From the cell containing the given text, extract its center point as (X, Y) coordinate. 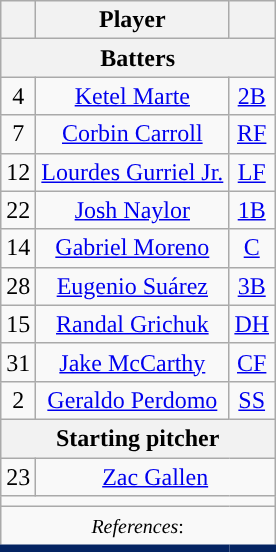
23 (18, 477)
Josh Naylor (132, 210)
12 (18, 172)
CF (252, 362)
LF (252, 172)
22 (18, 210)
Player (132, 20)
2 (18, 400)
Jake McCarthy (132, 362)
RF (252, 134)
Geraldo Perdomo (132, 400)
C (252, 248)
7 (18, 134)
2B (252, 96)
14 (18, 248)
31 (18, 362)
Randal Grichuk (132, 324)
Eugenio Suárez (132, 286)
3B (252, 286)
Zac Gallen (156, 477)
Batters (138, 58)
References: (138, 528)
15 (18, 324)
28 (18, 286)
4 (18, 96)
Starting pitcher (138, 438)
Gabriel Moreno (132, 248)
1B (252, 210)
SS (252, 400)
Ketel Marte (132, 96)
DH (252, 324)
Corbin Carroll (132, 134)
Lourdes Gurriel Jr. (132, 172)
